For the text-containing cell, return its midpoint in [x, y] coordinate format. 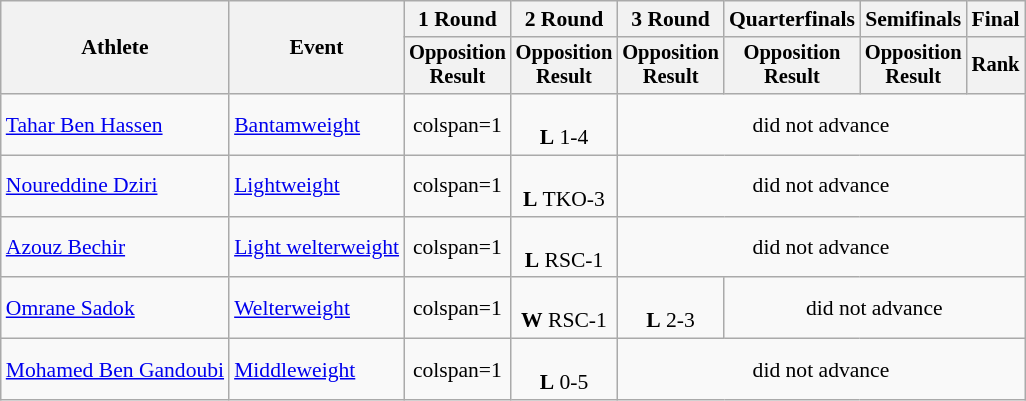
L 1-4 [564, 124]
Light welterweight [316, 248]
Bantamweight [316, 124]
W RSC-1 [564, 308]
Rank [995, 66]
1 Round [458, 19]
L RSC-1 [564, 248]
L TKO-3 [564, 186]
Omrane Sadok [115, 308]
Event [316, 48]
L 2-3 [670, 308]
Mohamed Ben Gandoubi [115, 370]
3 Round [670, 19]
Welterweight [316, 308]
Lightweight [316, 186]
Middleweight [316, 370]
Noureddine Dziri [115, 186]
Semifinals [914, 19]
Athlete [115, 48]
Azouz Bechir [115, 248]
Quarterfinals [792, 19]
2 Round [564, 19]
L 0-5 [564, 370]
Tahar Ben Hassen [115, 124]
Final [995, 19]
